For the text-containing cell, return its midpoint in [X, Y] coordinate format. 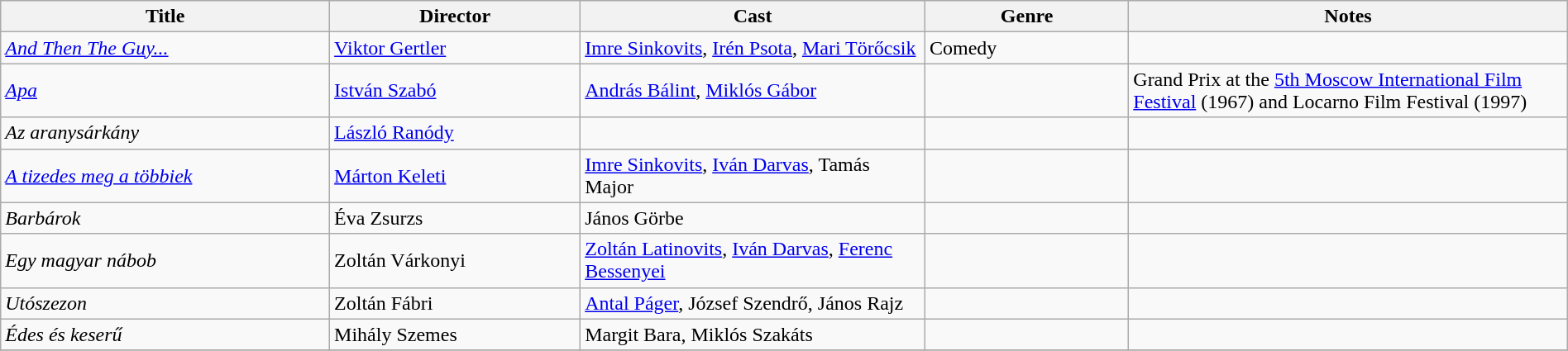
János Görbe [753, 218]
Édes és keserű [165, 334]
Director [455, 17]
Mihály Szemes [455, 334]
András Bálint, Miklós Gábor [753, 91]
Genre [1026, 17]
László Ranódy [455, 133]
Márton Keleti [455, 175]
Comedy [1026, 48]
Notes [1348, 17]
Zoltán Latinovits, Iván Darvas, Ferenc Bessenyei [753, 261]
Imre Sinkovits, Iván Darvas, Tamás Major [753, 175]
Imre Sinkovits, Irén Psota, Mari Törőcsik [753, 48]
Title [165, 17]
Antal Páger, József Szendrő, János Rajz [753, 303]
And Then The Guy... [165, 48]
Zoltán Fábri [455, 303]
Grand Prix at the 5th Moscow International Film Festival (1967) and Locarno Film Festival (1997) [1348, 91]
Margit Bara, Miklós Szakáts [753, 334]
Az aranysárkány [165, 133]
Apa [165, 91]
Zoltán Várkonyi [455, 261]
Viktor Gertler [455, 48]
Barbárok [165, 218]
A tizedes meg a többiek [165, 175]
Egy magyar nábob [165, 261]
Éva Zsurzs [455, 218]
Cast [753, 17]
Utószezon [165, 303]
István Szabó [455, 91]
